Locate the cell with the specified text and output its (X, Y) center coordinate. 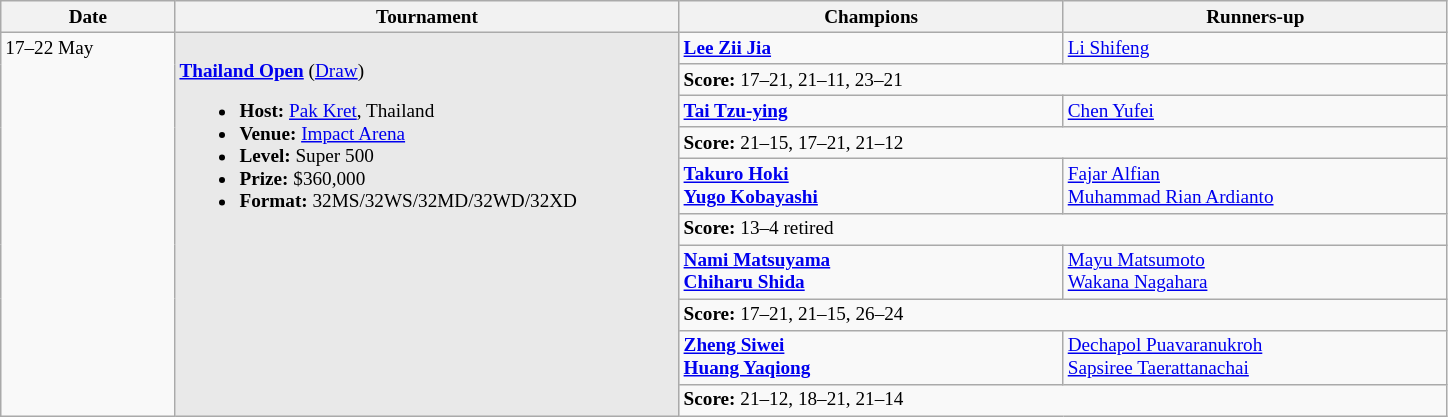
Score: 21–12, 18–21, 21–14 (1063, 400)
Fajar Alfian Muhammad Rian Ardianto (1255, 186)
Mayu Matsumoto Wakana Nagahara (1255, 272)
Nami Matsuyama Chiharu Shida (871, 272)
Score: 21–15, 17–21, 21–12 (1063, 143)
Thailand Open (Draw)Host: Pak Kret, ThailandVenue: Impact ArenaLevel: Super 500Prize: $360,000Format: 32MS/32WS/32MD/32WD/32XD (427, 224)
Lee Zii Jia (871, 48)
Tournament (427, 17)
Runners-up (1255, 17)
Tai Tzu-ying (871, 111)
Score: 17–21, 21–11, 23–21 (1063, 80)
Chen Yufei (1255, 111)
Score: 13–4 retired (1063, 229)
Zheng Siwei Huang Yaqiong (871, 357)
17–22 May (88, 224)
Takuro Hoki Yugo Kobayashi (871, 186)
Score: 17–21, 21–15, 26–24 (1063, 315)
Date (88, 17)
Li Shifeng (1255, 48)
Champions (871, 17)
Dechapol Puavaranukroh Sapsiree Taerattanachai (1255, 357)
